Detect which cell encompasses the target text, then output its (x, y) center coordinate. 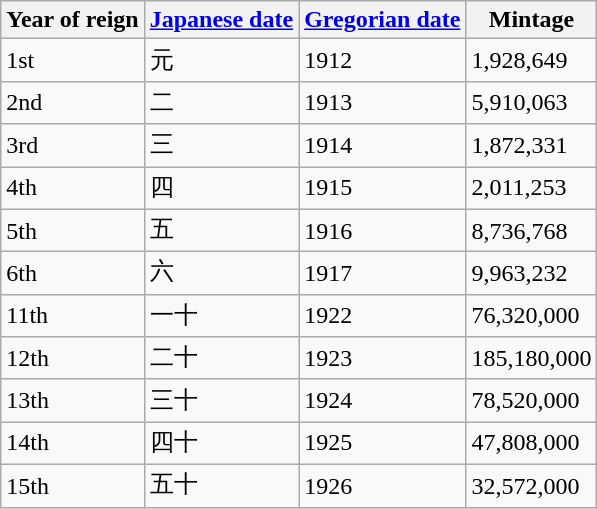
185,180,000 (532, 358)
1913 (382, 102)
1926 (382, 486)
76,320,000 (532, 316)
3rd (72, 146)
二 (221, 102)
1917 (382, 274)
Year of reign (72, 20)
2,011,253 (532, 188)
五十 (221, 486)
四十 (221, 444)
三十 (221, 400)
4th (72, 188)
13th (72, 400)
1924 (382, 400)
32,572,000 (532, 486)
Gregorian date (382, 20)
1914 (382, 146)
Japanese date (221, 20)
四 (221, 188)
1916 (382, 230)
1,872,331 (532, 146)
1915 (382, 188)
元 (221, 60)
11th (72, 316)
二十 (221, 358)
三 (221, 146)
5th (72, 230)
47,808,000 (532, 444)
5,910,063 (532, 102)
6th (72, 274)
六 (221, 274)
9,963,232 (532, 274)
2nd (72, 102)
12th (72, 358)
1922 (382, 316)
1923 (382, 358)
五 (221, 230)
一十 (221, 316)
8,736,768 (532, 230)
1925 (382, 444)
1st (72, 60)
1912 (382, 60)
15th (72, 486)
Mintage (532, 20)
14th (72, 444)
78,520,000 (532, 400)
1,928,649 (532, 60)
